Pinpoint the cell where the given text exists, returning its [X, Y] midpoint coordinate. 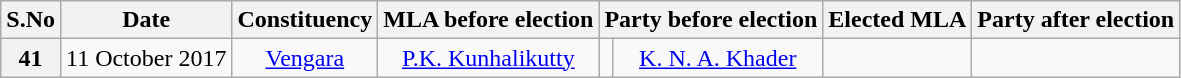
Party after election [1076, 20]
S.No [31, 20]
Date [146, 20]
11 October 2017 [146, 58]
Elected MLA [898, 20]
41 [31, 58]
MLA before election [488, 20]
Party before election [711, 20]
Constituency [305, 20]
P.K. Kunhalikutty [488, 58]
K. N. A. Khader [718, 58]
Vengara [305, 58]
